Detect which cell encompasses the target text, then output its [x, y] center coordinate. 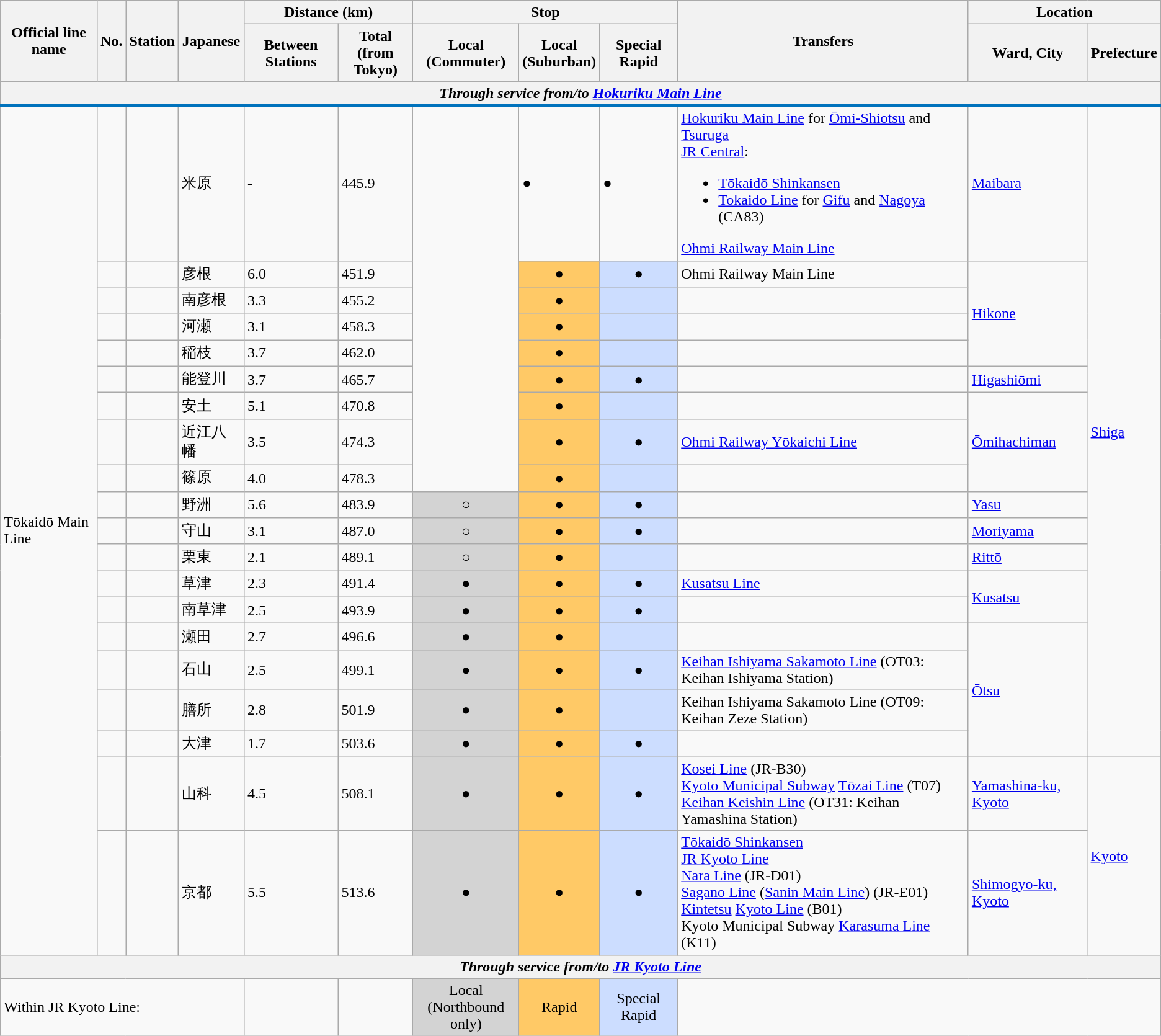
Keihan Ishiyama Sakamoto Line (OT09: Keihan Zeze Station) [824, 710]
451.9 [376, 274]
501.9 [376, 710]
Japanese [211, 41]
Local(Suburban) [559, 53]
487.0 [376, 531]
彦根 [211, 274]
445.9 [376, 183]
Ohmi Railway Main Line [824, 274]
4.0 [291, 478]
2.7 [291, 636]
491.4 [376, 584]
6.0 [291, 274]
470.8 [376, 406]
山科 [211, 794]
508.1 [376, 794]
Rittō [1028, 557]
南草津 [211, 610]
Distance (km) [328, 12]
Kusatsu [1028, 597]
Stop [546, 12]
河瀬 [211, 326]
Ward, City [1028, 53]
Hikone [1028, 313]
Yasu [1028, 505]
Official line name [49, 41]
513.6 [376, 893]
Through service from/to Hokuriku Main Line [580, 94]
Kusatsu Line [824, 584]
- [291, 183]
No. [112, 41]
Prefecture [1124, 53]
3.3 [291, 300]
守山 [211, 531]
Within JR Kyoto Line: [123, 1007]
4.5 [291, 794]
Higashiōmi [1028, 380]
Ōtsu [1028, 690]
1.7 [291, 744]
瀬田 [211, 636]
Maibara [1028, 183]
458.3 [376, 326]
京都 [211, 893]
496.6 [376, 636]
5.1 [291, 406]
Shimogyo-ku, Kyoto [1028, 893]
Transfers [824, 41]
草津 [211, 584]
膳所 [211, 710]
Rapid [559, 1007]
2.8 [291, 710]
Station [152, 41]
489.1 [376, 557]
5.6 [291, 505]
稲枝 [211, 354]
栗東 [211, 557]
3.5 [291, 442]
Moriyama [1028, 531]
483.9 [376, 505]
野洲 [211, 505]
Kosei Line (JR-B30) Kyoto Municipal Subway Tōzai Line (T07) Keihan Keishin Line (OT31: Keihan Yamashina Station) [824, 794]
Shiga [1124, 431]
安土 [211, 406]
Between Stations [291, 53]
Local(Commuter) [466, 53]
Location [1064, 12]
5.5 [291, 893]
455.2 [376, 300]
478.3 [376, 478]
能登川 [211, 380]
465.7 [376, 380]
2.3 [291, 584]
Yamashina-ku, Kyoto [1028, 794]
Tōkaidō Main Line [49, 530]
南彦根 [211, 300]
Through service from/to JR Kyoto Line [580, 967]
大津 [211, 744]
石山 [211, 670]
493.9 [376, 610]
Kyoto [1124, 856]
Ōmihachiman [1028, 442]
近江八幡 [211, 442]
474.3 [376, 442]
篠原 [211, 478]
503.6 [376, 744]
Local(Northbound only) [466, 1007]
Keihan Ishiyama Sakamoto Line (OT03: Keihan Ishiyama Station) [824, 670]
499.1 [376, 670]
Ohmi Railway Yōkaichi Line [824, 442]
Total(from Tokyo) [376, 53]
462.0 [376, 354]
2.1 [291, 557]
Hokuriku Main Line for Ōmi-Shiotsu and TsurugaJR Central: Tōkaidō Shinkansen Tokaido Line for Gifu and Nagoya (CA83) Ohmi Railway Main Line [824, 183]
米原 [211, 183]
